Extract the (X, Y) coordinate from the center of the cell holding the provided text.  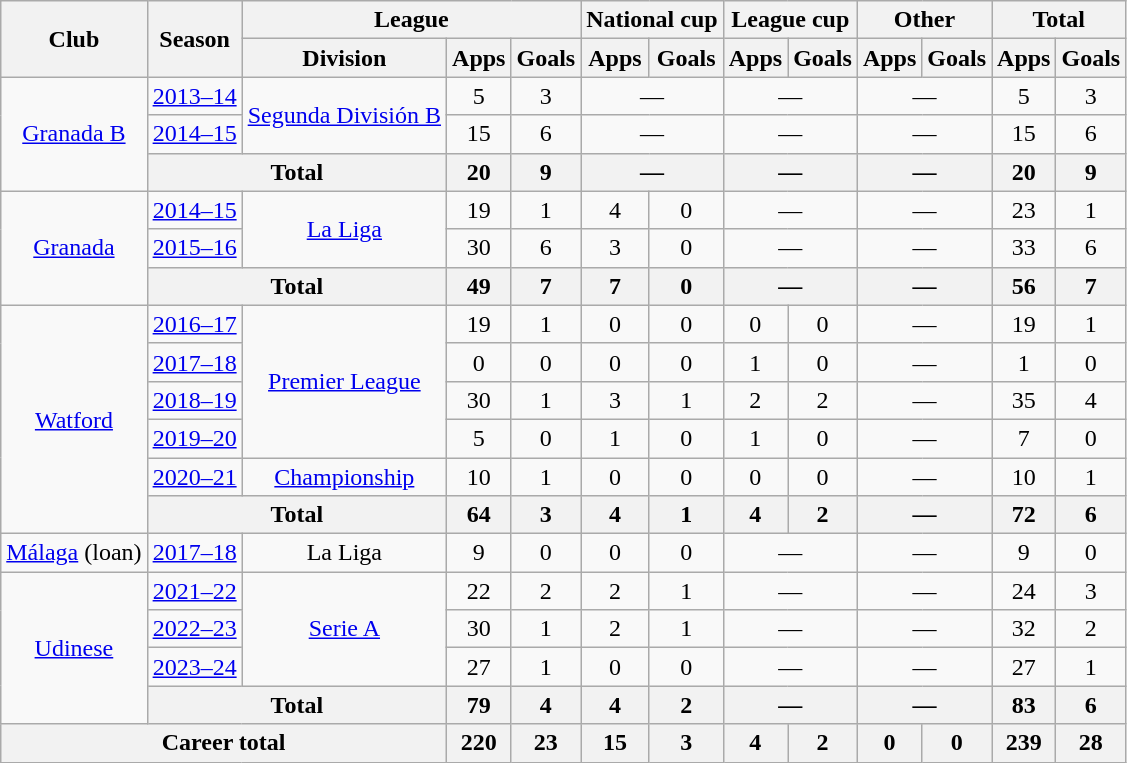
2020–21 (194, 477)
Udinese (74, 648)
2019–20 (194, 438)
Championship (344, 477)
League (412, 20)
72 (1024, 515)
Career total (224, 743)
Division (344, 58)
33 (1024, 248)
Other (924, 20)
National cup (652, 20)
League cup (790, 20)
2015–16 (194, 248)
Segunda División B (344, 115)
Watford (74, 419)
2021–22 (194, 591)
Granada (74, 248)
Granada B (74, 134)
Club (74, 39)
239 (1024, 743)
32 (1024, 629)
Málaga (loan) (74, 553)
49 (479, 286)
Season (194, 39)
Serie A (344, 629)
64 (479, 515)
28 (1091, 743)
2022–23 (194, 629)
35 (1024, 400)
2016–17 (194, 324)
Premier League (344, 381)
22 (479, 591)
2023–24 (194, 667)
83 (1024, 705)
220 (479, 743)
2018–19 (194, 400)
24 (1024, 591)
2013–14 (194, 96)
79 (479, 705)
56 (1024, 286)
